For the text-containing cell, return its midpoint in [X, Y] coordinate format. 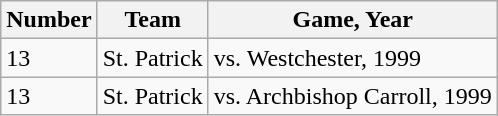
Team [152, 20]
vs. Archbishop Carroll, 1999 [352, 96]
Number [49, 20]
vs. Westchester, 1999 [352, 58]
Game, Year [352, 20]
